Scan for the cell matching the given text and deliver its (X, Y) coordinate at center. 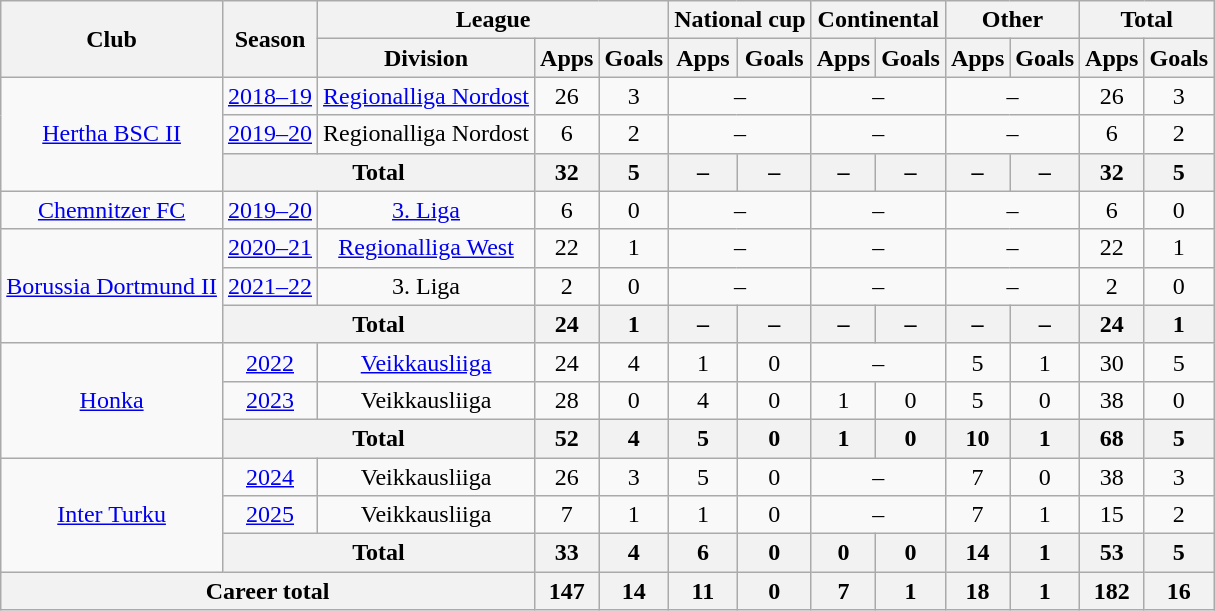
Honka (112, 400)
53 (1112, 553)
Borussia Dortmund II (112, 286)
Inter Turku (112, 515)
11 (703, 591)
16 (1179, 591)
147 (567, 591)
15 (1112, 515)
Regionalliga West (426, 248)
182 (1112, 591)
Chemnitzer FC (112, 210)
League (494, 20)
2021–22 (270, 286)
National cup (740, 20)
52 (567, 438)
2023 (270, 400)
2020–21 (270, 248)
Season (270, 39)
33 (567, 553)
Other (1012, 20)
Hertha BSC II (112, 134)
28 (567, 400)
2025 (270, 515)
2024 (270, 477)
2018–19 (270, 96)
30 (1112, 362)
Division (426, 58)
Club (112, 39)
2022 (270, 362)
18 (977, 591)
Career total (268, 591)
Continental (878, 20)
10 (977, 438)
68 (1112, 438)
